Determine the (x, y) coordinate at the center of the cell enclosing the given text.  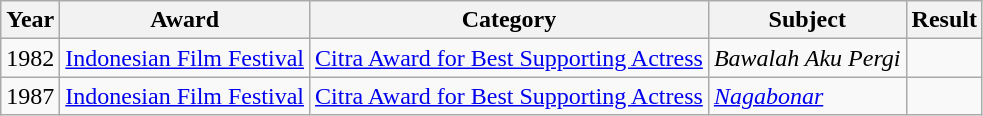
1987 (30, 96)
1982 (30, 58)
Nagabonar (807, 96)
Award (185, 20)
Subject (807, 20)
Year (30, 20)
Bawalah Aku Pergi (807, 58)
Category (510, 20)
Result (944, 20)
